From the cell containing the given text, extract its center point as (X, Y) coordinate. 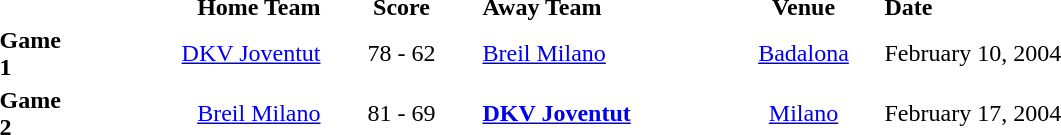
DKV Joventut (200, 54)
Badalona (804, 54)
78 - 62 (402, 54)
Breil Milano (602, 54)
